Pinpoint the cell where the given text exists, returning its (x, y) midpoint coordinate. 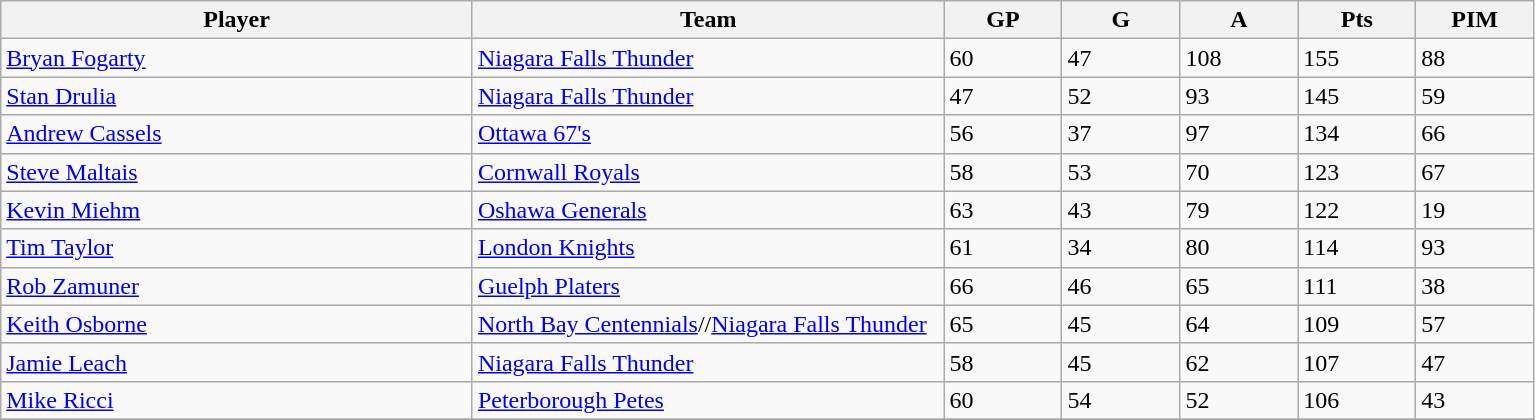
111 (1357, 286)
37 (1121, 134)
123 (1357, 172)
80 (1239, 248)
88 (1475, 58)
63 (1003, 210)
Jamie Leach (237, 362)
62 (1239, 362)
46 (1121, 286)
G (1121, 20)
Stan Drulia (237, 96)
108 (1239, 58)
97 (1239, 134)
53 (1121, 172)
79 (1239, 210)
57 (1475, 324)
Peterborough Petes (708, 400)
145 (1357, 96)
70 (1239, 172)
109 (1357, 324)
Steve Maltais (237, 172)
54 (1121, 400)
67 (1475, 172)
GP (1003, 20)
Ottawa 67's (708, 134)
107 (1357, 362)
Rob Zamuner (237, 286)
114 (1357, 248)
38 (1475, 286)
Tim Taylor (237, 248)
61 (1003, 248)
A (1239, 20)
Kevin Miehm (237, 210)
56 (1003, 134)
Guelph Platers (708, 286)
Andrew Cassels (237, 134)
Mike Ricci (237, 400)
Cornwall Royals (708, 172)
134 (1357, 134)
Oshawa Generals (708, 210)
PIM (1475, 20)
Player (237, 20)
122 (1357, 210)
59 (1475, 96)
Keith Osborne (237, 324)
North Bay Centennials//Niagara Falls Thunder (708, 324)
Pts (1357, 20)
Team (708, 20)
London Knights (708, 248)
155 (1357, 58)
34 (1121, 248)
106 (1357, 400)
Bryan Fogarty (237, 58)
19 (1475, 210)
64 (1239, 324)
